From the cell containing the given text, extract its center point as [X, Y] coordinate. 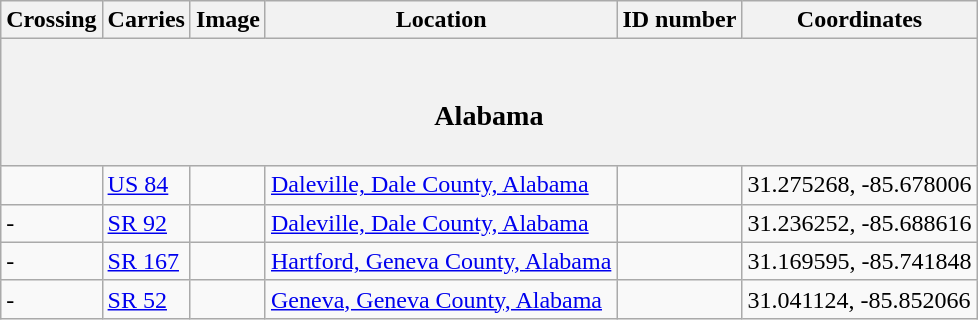
Crossing [52, 20]
Image [228, 20]
31.169595, -85.741848 [860, 261]
Carries [146, 20]
SR 52 [146, 299]
US 84 [146, 185]
SR 92 [146, 223]
Location [440, 20]
SR 167 [146, 261]
ID number [680, 20]
31.041124, -85.852066 [860, 299]
31.275268, -85.678006 [860, 185]
Hartford, Geneva County, Alabama [440, 261]
Alabama [489, 102]
Coordinates [860, 20]
Geneva, Geneva County, Alabama [440, 299]
31.236252, -85.688616 [860, 223]
